Capture the cell that displays the provided text and extract its (x, y) central coordinate. 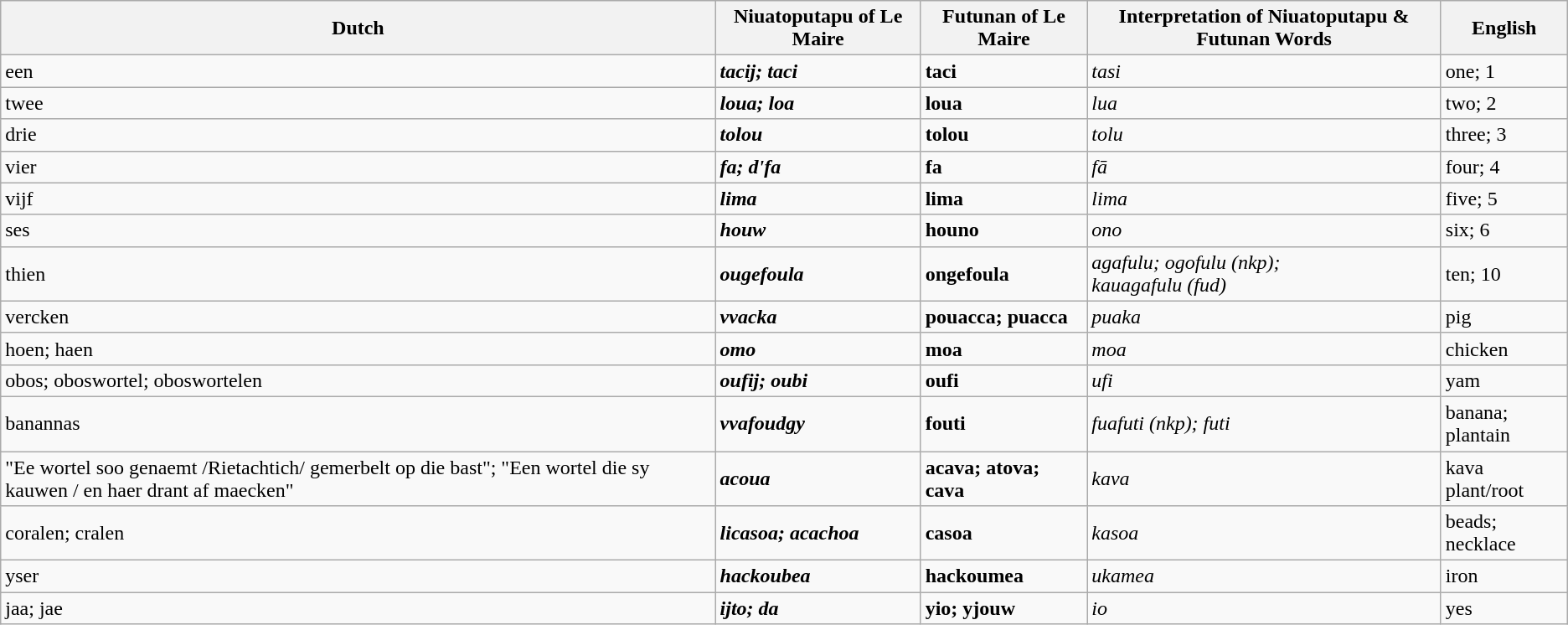
drie (358, 135)
licasoa; acachoa (818, 533)
ijto; da (818, 608)
pig (1504, 317)
hackoumea (1003, 576)
three; 3 (1504, 135)
kasoa (1264, 533)
acava; atova; cava (1003, 478)
Interpretation of Niuatoputapu & Futunan Words (1264, 28)
one; 1 (1504, 71)
five; 5 (1504, 199)
hackoubea (818, 576)
obos; oboswortel; oboswortelen (358, 380)
chicken (1504, 349)
casoa (1003, 533)
io (1264, 608)
pouacca; puacca (1003, 317)
four; 4 (1504, 167)
agafulu; ogofulu (nkp);kauagafulu (fud) (1264, 273)
fa; d'fa (818, 167)
fa (1003, 167)
banana; plantain (1504, 424)
vercken (358, 317)
ongefoula (1003, 273)
fā (1264, 167)
lua (1264, 103)
yio; yjouw (1003, 608)
taci (1003, 71)
ukamea (1264, 576)
tacij; taci (818, 71)
ougefoula (818, 273)
Niuatoputapu of Le Maire (818, 28)
fouti (1003, 424)
ses (358, 230)
ufi (1264, 380)
loua (1003, 103)
kava (1264, 478)
thien (358, 273)
hoen; haen (358, 349)
een (358, 71)
houno (1003, 230)
two; 2 (1504, 103)
English (1504, 28)
omo (818, 349)
iron (1504, 576)
Dutch (358, 28)
Futunan of Le Maire (1003, 28)
yes (1504, 608)
vier (358, 167)
yam (1504, 380)
ono (1264, 230)
tasi (1264, 71)
oufij; oubi (818, 380)
"Ee wortel soo genaemt /Rietachtich/ gemerbelt op die bast"; "Een wortel die sy kauwen / en haer drant af maecken" (358, 478)
vvafoudgy (818, 424)
tolu (1264, 135)
kava plant/root (1504, 478)
banannas (358, 424)
vijf (358, 199)
six; 6 (1504, 230)
oufi (1003, 380)
loua; loa (818, 103)
houw (818, 230)
jaa; jae (358, 608)
vvacka (818, 317)
yser (358, 576)
ten; 10 (1504, 273)
acoua (818, 478)
beads; necklace (1504, 533)
coralen; cralen (358, 533)
twee (358, 103)
puaka (1264, 317)
fuafuti (nkp); futi (1264, 424)
